From the cell containing the given text, extract its center point as (x, y) coordinate. 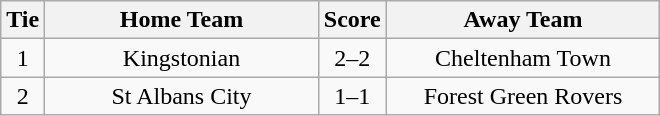
Kingstonian (182, 58)
Forest Green Rovers (523, 96)
Cheltenham Town (523, 58)
1–1 (352, 96)
Tie (23, 20)
1 (23, 58)
St Albans City (182, 96)
Home Team (182, 20)
Score (352, 20)
Away Team (523, 20)
2 (23, 96)
2–2 (352, 58)
